Return (X, Y) of the center of cell containing provided text 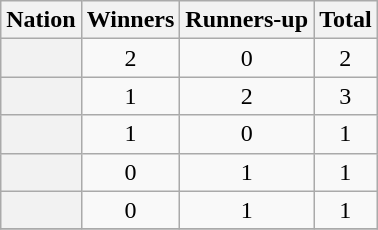
Total (346, 20)
Runners-up (247, 20)
Winners (130, 20)
Nation (41, 20)
3 (346, 96)
